For the text-containing cell, return its midpoint in [X, Y] coordinate format. 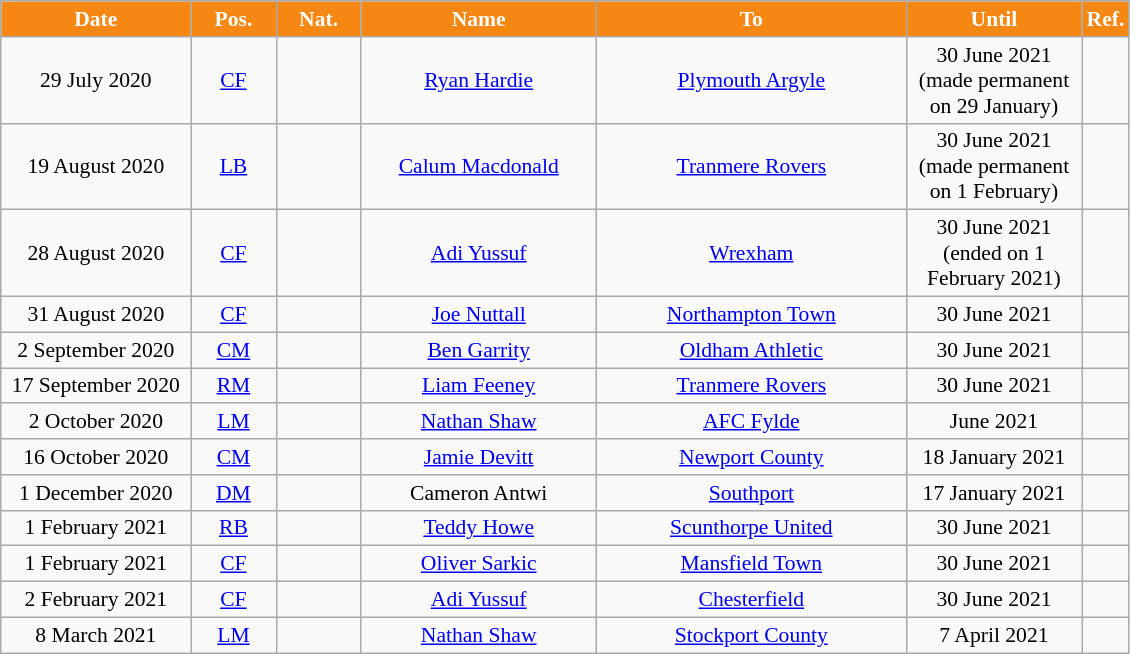
DM [234, 493]
8 March 2021 [96, 635]
Nat. [318, 19]
Pos. [234, 19]
30 June 2021 (ended on 1 February 2021) [994, 254]
Liam Feeney [478, 386]
June 2021 [994, 422]
17 January 2021 [994, 493]
1 December 2020 [96, 493]
Calum Macdonald [478, 166]
30 June 2021 (made permanent on 1 February) [994, 166]
2 February 2021 [96, 600]
7 April 2021 [994, 635]
31 August 2020 [96, 315]
30 June 2021 (made permanent on 29 January) [994, 80]
Northampton Town [751, 315]
17 September 2020 [96, 386]
Until [994, 19]
To [751, 19]
Scunthorpe United [751, 528]
Wrexham [751, 254]
RM [234, 386]
2 October 2020 [96, 422]
Mansfield Town [751, 564]
Oldham Athletic [751, 350]
29 July 2020 [96, 80]
Ref. [1106, 19]
16 October 2020 [96, 457]
LB [234, 166]
Chesterfield [751, 600]
Ben Garrity [478, 350]
Ryan Hardie [478, 80]
19 August 2020 [96, 166]
Newport County [751, 457]
Joe Nuttall [478, 315]
Cameron Antwi [478, 493]
Date [96, 19]
18 January 2021 [994, 457]
Stockport County [751, 635]
Name [478, 19]
Plymouth Argyle [751, 80]
RB [234, 528]
2 September 2020 [96, 350]
AFC Fylde [751, 422]
Southport [751, 493]
Oliver Sarkic [478, 564]
28 August 2020 [96, 254]
Jamie Devitt [478, 457]
Teddy Howe [478, 528]
